Return [X, Y] of the center of cell containing provided text 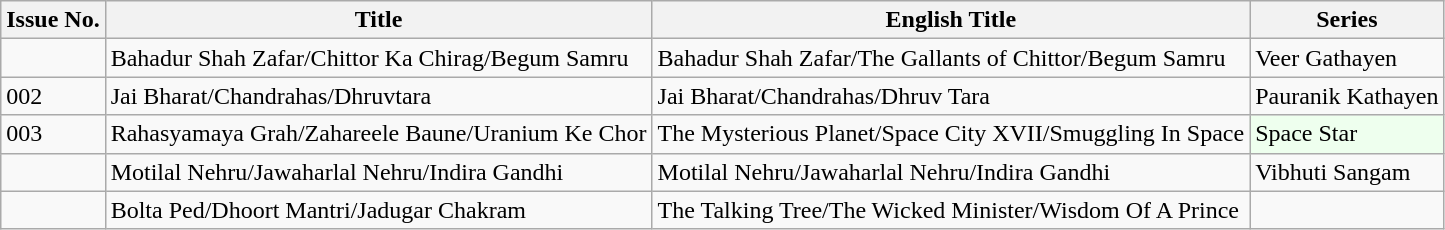
Space Star [1347, 134]
Jai Bharat/Chandrahas/Dhruv Tara [951, 96]
Jai Bharat/Chandrahas/Dhruvtara [378, 96]
003 [53, 134]
Series [1347, 20]
Bahadur Shah Zafar/Chittor Ka Chirag/Begum Samru [378, 58]
Rahasyamaya Grah/Zahareele Baune/Uranium Ke Chor [378, 134]
Issue No. [53, 20]
Bahadur Shah Zafar/The Gallants of Chittor/Begum Samru [951, 58]
Vibhuti Sangam [1347, 172]
Bolta Ped/Dhoort Mantri/Jadugar Chakram [378, 210]
Pauranik Kathayen [1347, 96]
Veer Gathayen [1347, 58]
002 [53, 96]
The Talking Tree/The Wicked Minister/Wisdom Of A Prince [951, 210]
English Title [951, 20]
The Mysterious Planet/Space City XVII/Smuggling In Space [951, 134]
Title [378, 20]
